Pinpoint the cell where the given text exists, returning its [x, y] midpoint coordinate. 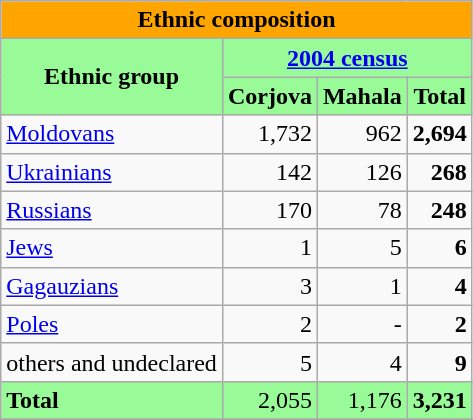
2,055 [270, 400]
142 [270, 172]
248 [440, 210]
3,231 [440, 400]
others and undeclared [112, 362]
170 [270, 210]
1,732 [270, 134]
Jews [112, 248]
Mahala [362, 96]
Poles [112, 324]
268 [440, 172]
Gagauzians [112, 286]
2004 census [347, 58]
1,176 [362, 400]
Ethnic composition [236, 20]
Moldovans [112, 134]
6 [440, 248]
Ukrainians [112, 172]
Corjova [270, 96]
78 [362, 210]
126 [362, 172]
2,694 [440, 134]
Russians [112, 210]
- [362, 324]
Ethnic group [112, 77]
962 [362, 134]
9 [440, 362]
3 [270, 286]
